Identify which cell holds the provided text, then report its (x, y) central coordinate. 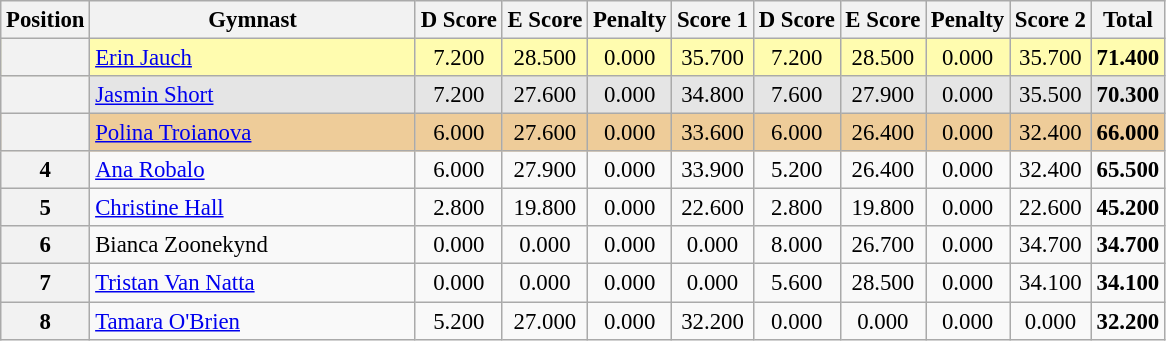
33.600 (713, 133)
Ana Robalo (253, 170)
8.000 (796, 245)
Tamara O'Brien (253, 321)
7.600 (796, 95)
4 (46, 170)
Position (46, 20)
Gymnast (253, 20)
7 (46, 283)
Score 1 (713, 20)
71.400 (1128, 58)
8 (46, 321)
66.000 (1128, 133)
Polina Troianova (253, 133)
5 (46, 208)
65.500 (1128, 170)
Tristan Van Natta (253, 283)
70.300 (1128, 95)
34.800 (713, 95)
Christine Hall (253, 208)
Score 2 (1051, 20)
26.700 (882, 245)
6 (46, 245)
27.000 (544, 321)
45.200 (1128, 208)
Erin Jauch (253, 58)
Bianca Zoonekynd (253, 245)
Total (1128, 20)
33.900 (713, 170)
Jasmin Short (253, 95)
35.500 (1051, 95)
5.600 (796, 283)
